Provide the [X, Y] coordinate of the cell's center where the given text is located.  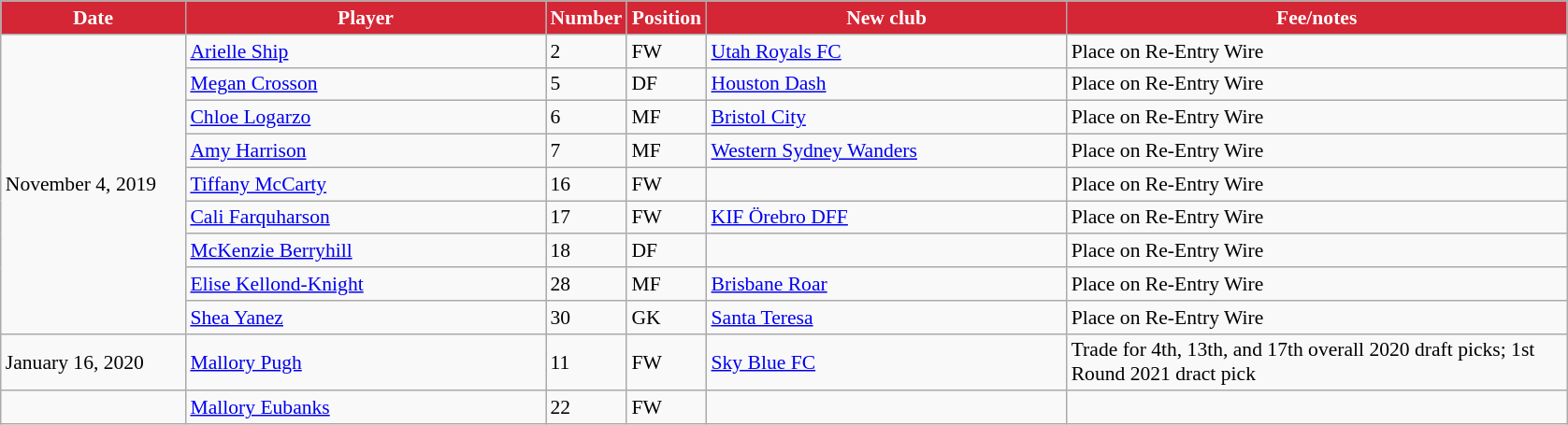
Amy Harrison [365, 151]
Cali Farquharson [365, 218]
January 16, 2020 [94, 362]
Houston Dash [886, 84]
11 [587, 362]
Bristol City [886, 118]
Fee/notes [1316, 18]
Tiffany McCarty [365, 184]
6 [587, 118]
16 [587, 184]
Brisbane Roar [886, 284]
Sky Blue FC [886, 362]
Megan Crosson [365, 84]
KIF Örebro DFF [886, 218]
5 [587, 84]
Shea Yanez [365, 318]
November 4, 2019 [94, 185]
Player [365, 18]
17 [587, 218]
Position [666, 18]
18 [587, 251]
22 [587, 408]
28 [587, 284]
Western Sydney Wanders [886, 151]
Mallory Pugh [365, 362]
30 [587, 318]
New club [886, 18]
Utah Royals FC [886, 51]
7 [587, 151]
Number [587, 18]
Mallory Eubanks [365, 408]
Date [94, 18]
Trade for 4th, 13th, and 17th overall 2020 draft picks; 1st Round 2021 dract pick [1316, 362]
McKenzie Berryhill [365, 251]
Santa Teresa [886, 318]
GK [666, 318]
Elise Kellond-Knight [365, 284]
Arielle Ship [365, 51]
Chloe Logarzo [365, 118]
2 [587, 51]
